Locate the cell with the specified text and output its [x, y] center coordinate. 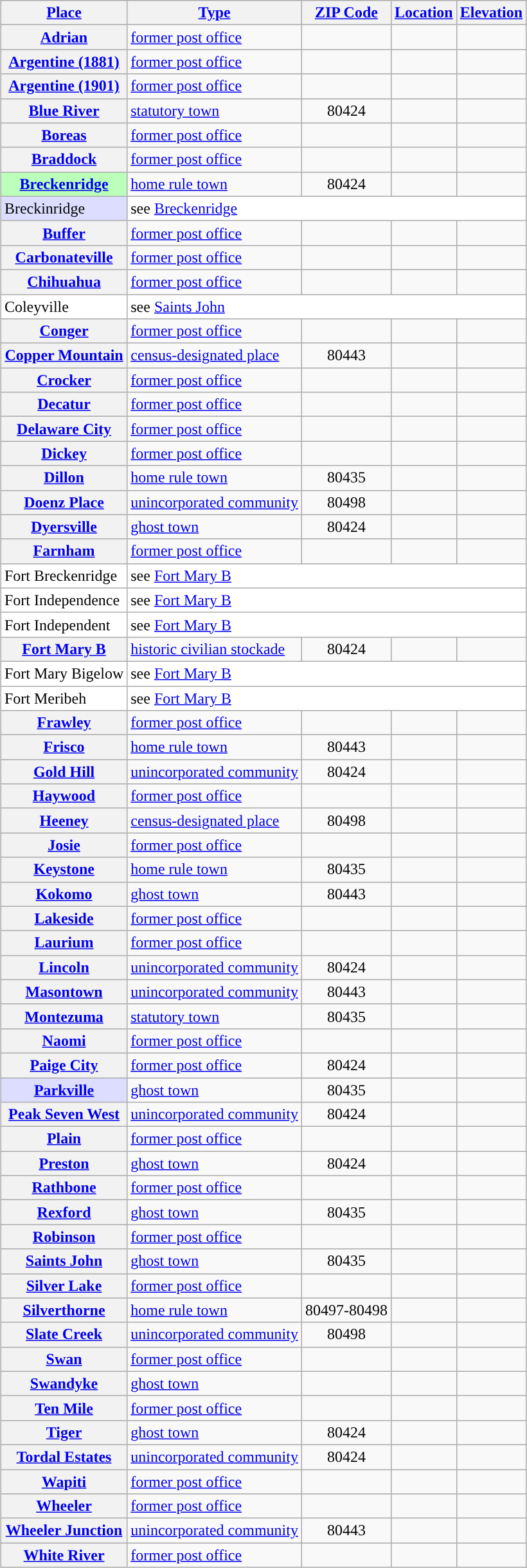
see Saints John [326, 307]
Coleyville [64, 307]
Lincoln [64, 967]
Preston [64, 1163]
Fort Breckenridge [64, 576]
Swandyke [64, 1383]
Silver Lake [64, 1286]
Dickey [64, 453]
Delaware City [64, 429]
Adrian [64, 37]
Josie [64, 845]
Slate Creek [64, 1335]
Frisco [64, 747]
Lakeside [64, 918]
Braddock [64, 160]
Naomi [64, 1041]
Elevation [491, 13]
historic civilian stockade [215, 649]
Montezuma [64, 1016]
Peak Seven West [64, 1115]
Silverthorne [64, 1310]
Keystone [64, 870]
Fort Independence [64, 600]
White River [64, 1555]
see Breckenridge [326, 208]
Heeney [64, 821]
Rexford [64, 1212]
Robinson [64, 1237]
Argentine (1901) [64, 86]
Masontown [64, 992]
Ten Mile [64, 1408]
Gold Hill [64, 772]
Blue River [64, 111]
Plain [64, 1139]
Swan [64, 1359]
Place [64, 13]
Kokomo [64, 894]
Fort Meribeh [64, 698]
Conger [64, 331]
Fort Mary Bigelow [64, 673]
80497-80498 [346, 1310]
Breckenridge [64, 184]
Wheeler Junction [64, 1531]
Boreas [64, 135]
Tordal Estates [64, 1457]
Buffer [64, 233]
Type [215, 13]
Argentine (1881) [64, 62]
Rathbone [64, 1188]
Haywood [64, 796]
Decatur [64, 405]
Fort Independent [64, 624]
Parkville [64, 1090]
Doenz Place [64, 502]
ZIP Code [346, 13]
Crocker [64, 380]
Breckinridge [64, 208]
Saints John [64, 1261]
Wapiti [64, 1481]
Tiger [64, 1432]
Paige City [64, 1065]
Dillon [64, 478]
Copper Mountain [64, 356]
Laurium [64, 943]
Location [424, 13]
Wheeler [64, 1506]
Carbonateville [64, 257]
Farnham [64, 551]
Chihuahua [64, 282]
Frawley [64, 723]
Fort Mary B [64, 649]
Dyersville [64, 527]
